Capture the cell that displays the provided text and extract its (X, Y) central coordinate. 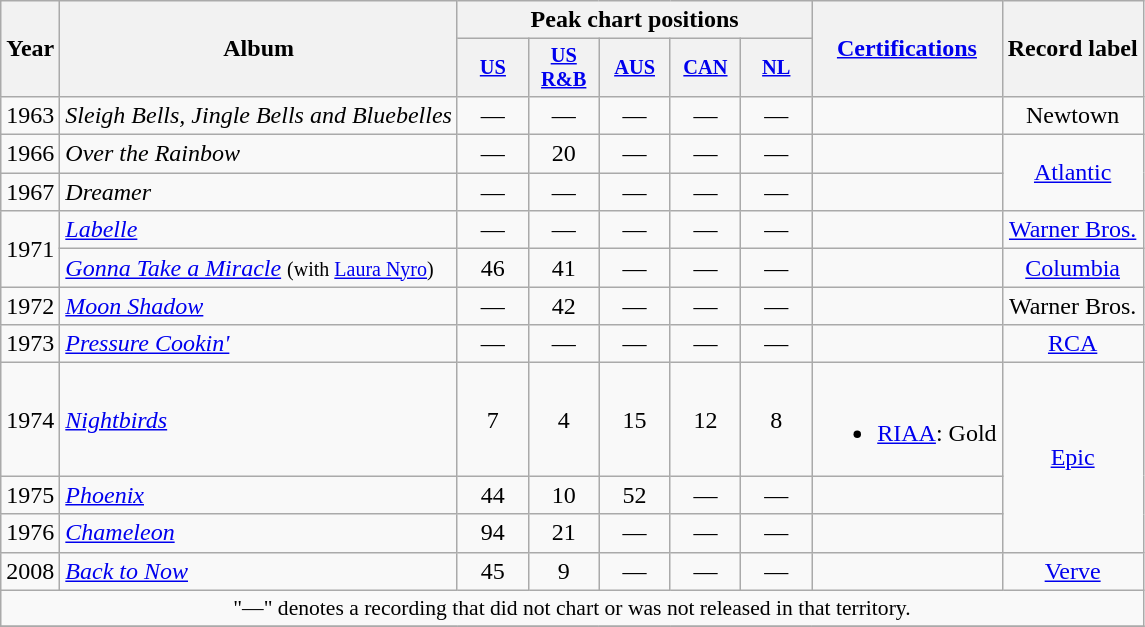
1974 (30, 420)
Moon Shadow (259, 306)
AUS (634, 68)
Chameleon (259, 533)
US (492, 68)
Sleigh Bells, Jingle Bells and Bluebelles (259, 115)
1971 (30, 249)
Pressure Cookin' (259, 344)
12 (706, 420)
41 (564, 268)
1967 (30, 192)
Columbia (1072, 268)
1966 (30, 154)
2008 (30, 571)
4 (564, 420)
1975 (30, 495)
46 (492, 268)
8 (776, 420)
Atlantic (1072, 173)
CAN (706, 68)
Gonna Take a Miracle (with Laura Nyro) (259, 268)
Newtown (1072, 115)
7 (492, 420)
Album (259, 49)
NL (776, 68)
RCA (1072, 344)
Labelle (259, 230)
Over the Rainbow (259, 154)
9 (564, 571)
94 (492, 533)
15 (634, 420)
1976 (30, 533)
1963 (30, 115)
Peak chart positions (634, 20)
21 (564, 533)
"—" denotes a recording that did not chart or was not released in that territory. (572, 608)
Year (30, 49)
Dreamer (259, 192)
1972 (30, 306)
Back to Now (259, 571)
USR&B (564, 68)
20 (564, 154)
RIAA: Gold (907, 420)
45 (492, 571)
Phoenix (259, 495)
Record label (1072, 49)
10 (564, 495)
Certifications (907, 49)
Verve (1072, 571)
44 (492, 495)
Nightbirds (259, 420)
52 (634, 495)
1973 (30, 344)
42 (564, 306)
Epic (1072, 458)
